Detect which cell encompasses the target text, then output its (X, Y) center coordinate. 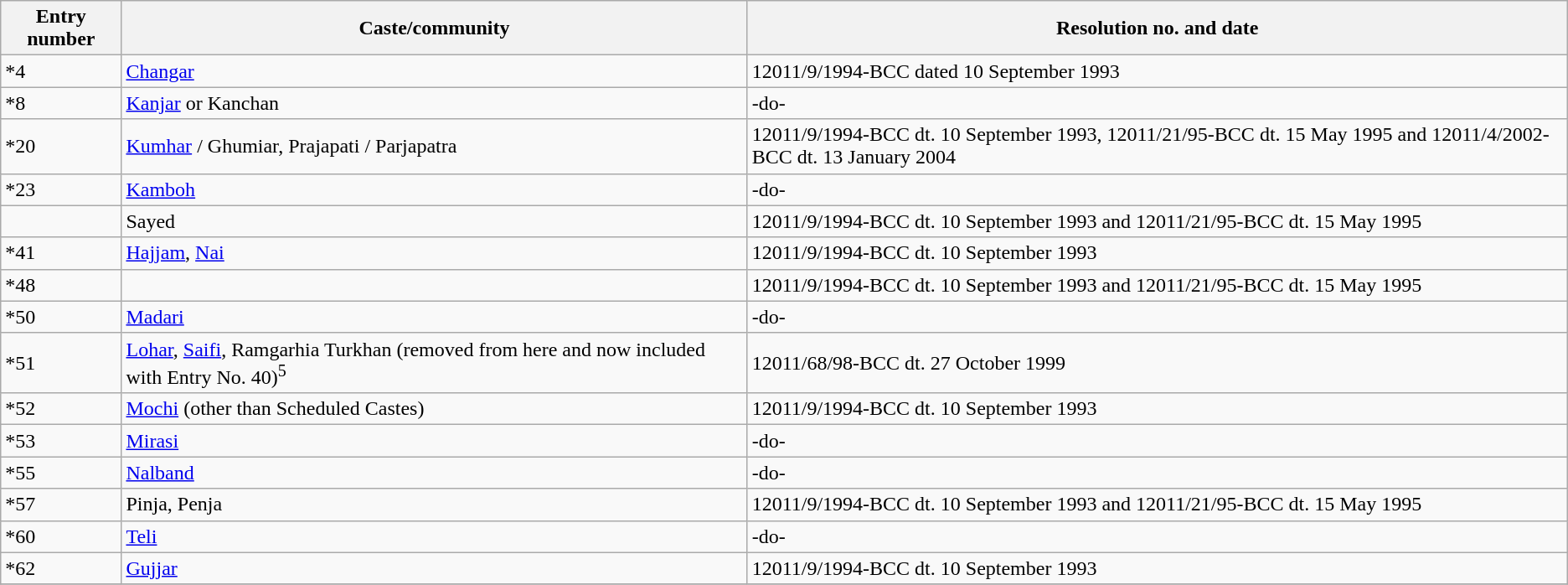
12011/68/98-BCC dt. 27 October 1999 (1158, 363)
Gujjar (434, 568)
12011/9/1994-BCC dt. 10 September 1993, 12011/21/95-BCC dt. 15 May 1995 and 12011/4/2002-BCC dt. 13 January 2004 (1158, 146)
Caste/community (434, 28)
Madari (434, 317)
*53 (61, 441)
*52 (61, 409)
*23 (61, 189)
Entry number (61, 28)
*8 (61, 103)
*41 (61, 253)
Mirasi (434, 441)
Hajjam, Nai (434, 253)
*51 (61, 363)
*50 (61, 317)
Mochi (other than Scheduled Castes) (434, 409)
Sayed (434, 221)
*55 (61, 473)
Nalband (434, 473)
*57 (61, 505)
*4 (61, 71)
*48 (61, 285)
Teli (434, 536)
Changar (434, 71)
Pinja, Penja (434, 505)
Kanjar or Kanchan (434, 103)
*20 (61, 146)
Kamboh (434, 189)
12011/9/1994-BCC dated 10 September 1993 (1158, 71)
*62 (61, 568)
Kumhar / Ghumiar, Prajapati / Parjapatra (434, 146)
*60 (61, 536)
Lohar, Saifi, Ramgarhia Turkhan (removed from here and now included with Entry No. 40)5 (434, 363)
Resolution no. and date (1158, 28)
